Find where the given text appears and provide that cell's center as [x, y] coordinate. 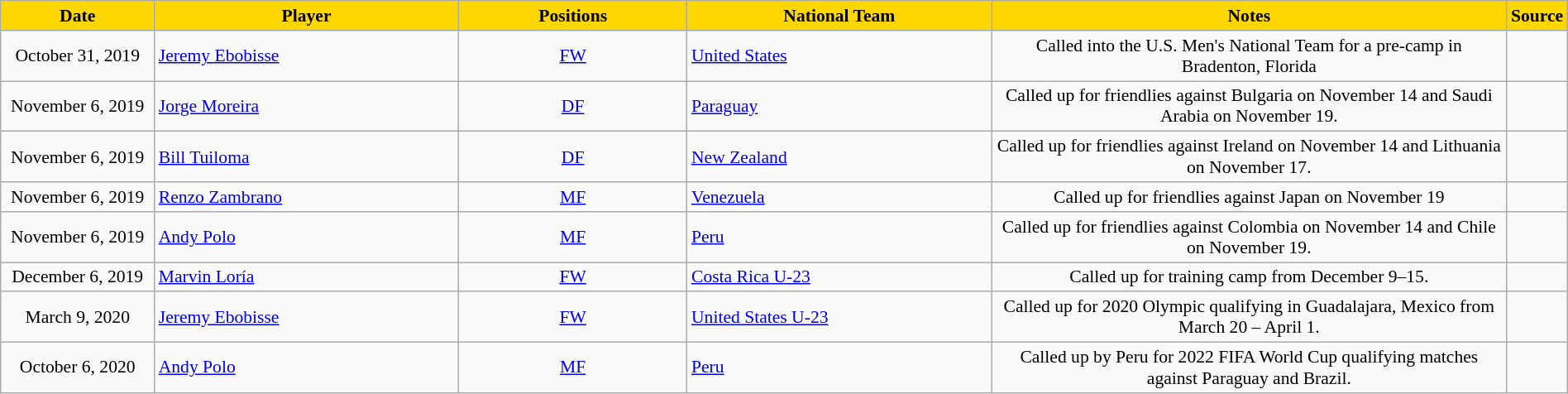
Called up for friendlies against Japan on November 19 [1249, 197]
Player [307, 16]
New Zealand [839, 157]
Costa Rica U-23 [839, 277]
Called up for training camp from December 9–15. [1249, 277]
Called up for 2020 Olympic qualifying in Guadalajara, Mexico from March 20 – April 1. [1249, 318]
Notes [1249, 16]
National Team [839, 16]
Called up for friendlies against Ireland on November 14 and Lithuania on November 17. [1249, 157]
Renzo Zambrano [307, 197]
Source [1537, 16]
Called up by Peru for 2022 FIFA World Cup qualifying matches against Paraguay and Brazil. [1249, 368]
March 9, 2020 [78, 318]
October 31, 2019 [78, 56]
Paraguay [839, 106]
Venezuela [839, 197]
United States [839, 56]
Date [78, 16]
Jorge Moreira [307, 106]
December 6, 2019 [78, 277]
Positions [572, 16]
Bill Tuiloma [307, 157]
Called up for friendlies against Bulgaria on November 14 and Saudi Arabia on November 19. [1249, 106]
Marvin Loría [307, 277]
Called up for friendlies against Colombia on November 14 and Chile on November 19. [1249, 237]
Called into the U.S. Men's National Team for a pre-camp in Bradenton, Florida [1249, 56]
United States U-23 [839, 318]
October 6, 2020 [78, 368]
